Detect which cell encompasses the target text, then output its (x, y) center coordinate. 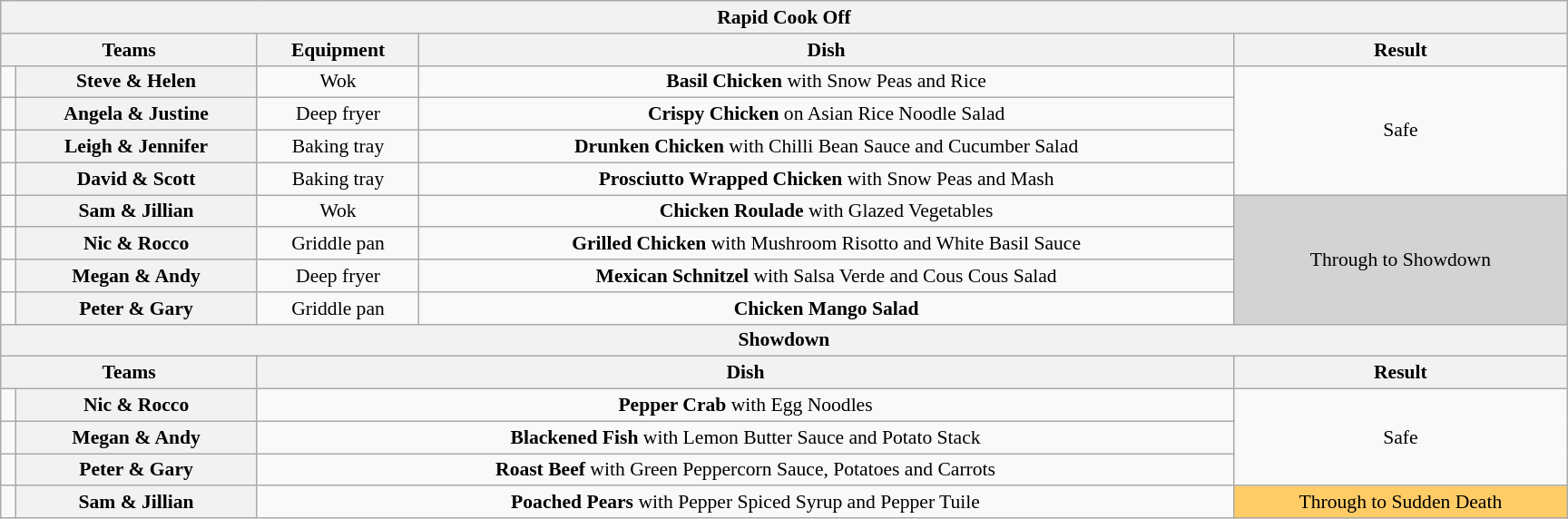
Drunken Chicken with Chilli Bean Sauce and Cucumber Salad (827, 146)
Poached Pears with Pepper Spiced Syrup and Pepper Tuile (745, 502)
Prosciutto Wrapped Chicken with Snow Peas and Mash (827, 179)
Roast Beef with Green Peppercorn Sauce, Potatoes and Carrots (745, 470)
Leigh & Jennifer (136, 146)
David & Scott (136, 179)
Crispy Chicken on Asian Rice Noodle Salad (827, 114)
Chicken Mango Salad (827, 308)
Chicken Roulade with Glazed Vegetables (827, 211)
Equipment (338, 49)
Grilled Chicken with Mushroom Risotto and White Basil Sauce (827, 243)
Steve & Helen (136, 82)
Rapid Cook Off (784, 17)
Through to Sudden Death (1401, 502)
Blackened Fish with Lemon Butter Sauce and Potato Stack (745, 437)
Pepper Crab with Egg Noodles (745, 405)
Through to Showdown (1401, 259)
Angela & Justine (136, 114)
Showdown (784, 340)
Basil Chicken with Snow Peas and Rice (827, 82)
Mexican Schnitzel with Salsa Verde and Cous Cous Salad (827, 276)
